Identify which cell holds the provided text, then report its (X, Y) central coordinate. 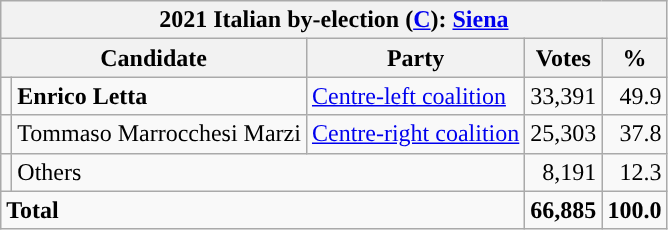
% (634, 58)
Total (263, 210)
25,303 (564, 134)
Centre-left coalition (415, 96)
Party (415, 58)
2021 Italian by-election (C): Siena (334, 20)
Centre-right coalition (415, 134)
66,885 (564, 210)
Candidate (154, 58)
49.9 (634, 96)
33,391 (564, 96)
Votes (564, 58)
Others (268, 172)
8,191 (564, 172)
Tommaso Marrocchesi Marzi (160, 134)
Enrico Letta (160, 96)
12.3 (634, 172)
37.8 (634, 134)
100.0 (634, 210)
